From the cell containing the given text, extract its center point as (X, Y) coordinate. 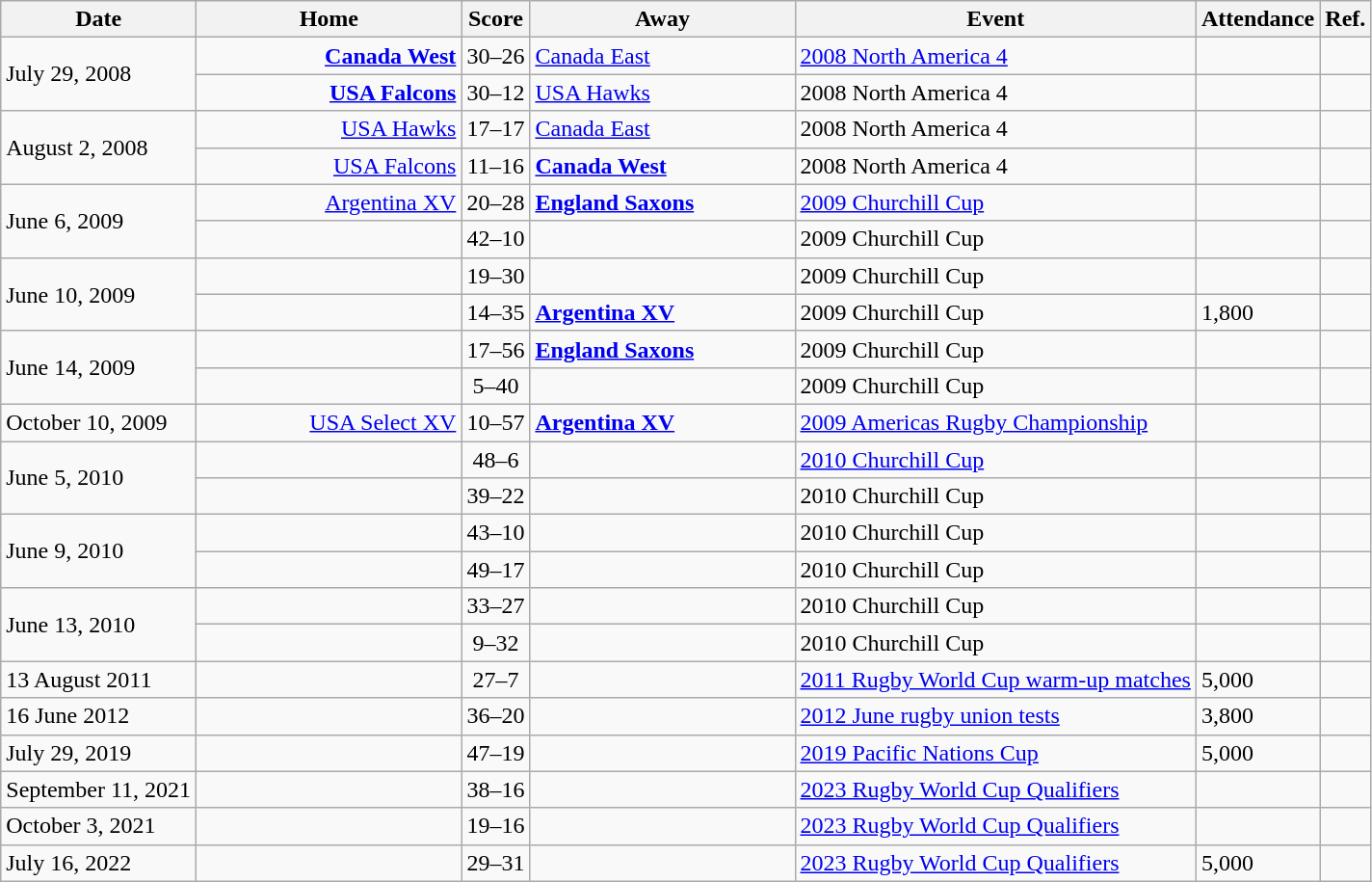
June 5, 2010 (98, 478)
30–26 (495, 56)
October 10, 2009 (98, 422)
13 August 2011 (98, 680)
38–16 (495, 789)
September 11, 2021 (98, 789)
June 10, 2009 (98, 294)
2019 Pacific Nations Cup (995, 753)
June 13, 2010 (98, 625)
1,800 (1257, 312)
17–56 (495, 349)
Ref. (1345, 19)
2009 Americas Rugby Championship (995, 422)
36–20 (495, 716)
27–7 (495, 680)
Event (995, 19)
June 9, 2010 (98, 551)
August 2, 2008 (98, 147)
42–10 (495, 239)
Score (495, 19)
10–57 (495, 422)
16 June 2012 (98, 716)
October 3, 2021 (98, 826)
5–40 (495, 386)
June 14, 2009 (98, 367)
July 29, 2008 (98, 74)
Home (330, 19)
9–32 (495, 643)
June 6, 2009 (98, 221)
30–12 (495, 93)
14–35 (495, 312)
Date (98, 19)
USA Select XV (330, 422)
39–22 (495, 496)
29–31 (495, 863)
July 16, 2022 (98, 863)
2011 Rugby World Cup warm-up matches (995, 680)
Attendance (1257, 19)
2012 June rugby union tests (995, 716)
43–10 (495, 533)
Away (663, 19)
19–30 (495, 276)
49–17 (495, 570)
33–27 (495, 606)
20–28 (495, 202)
July 29, 2019 (98, 753)
19–16 (495, 826)
17–17 (495, 129)
47–19 (495, 753)
11–16 (495, 166)
3,800 (1257, 716)
48–6 (495, 460)
